Search for the cell housing the specified text and yield its [x, y] center coordinate. 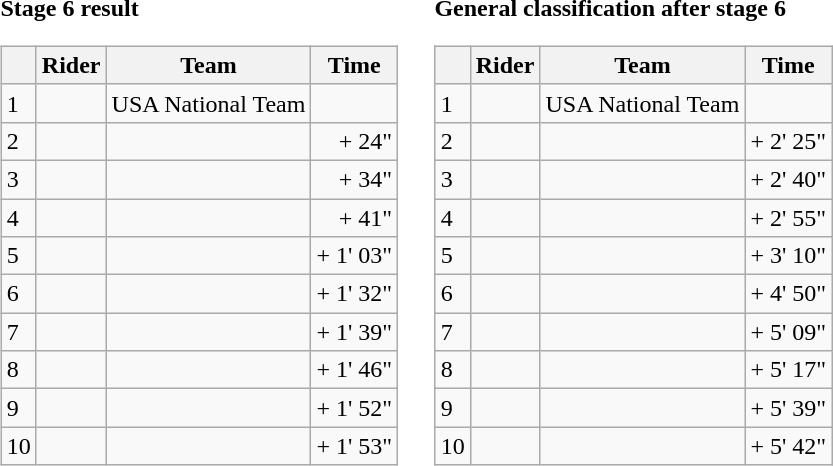
+ 2' 25" [788, 141]
+ 41" [354, 217]
+ 1' 53" [354, 446]
+ 5' 39" [788, 408]
+ 24" [354, 141]
+ 1' 52" [354, 408]
+ 1' 39" [354, 332]
+ 5' 17" [788, 370]
+ 5' 42" [788, 446]
+ 2' 40" [788, 179]
+ 1' 03" [354, 256]
+ 2' 55" [788, 217]
+ 34" [354, 179]
+ 1' 46" [354, 370]
+ 4' 50" [788, 294]
+ 5' 09" [788, 332]
+ 1' 32" [354, 294]
+ 3' 10" [788, 256]
